Locate the cell with the specified text and output its (x, y) center coordinate. 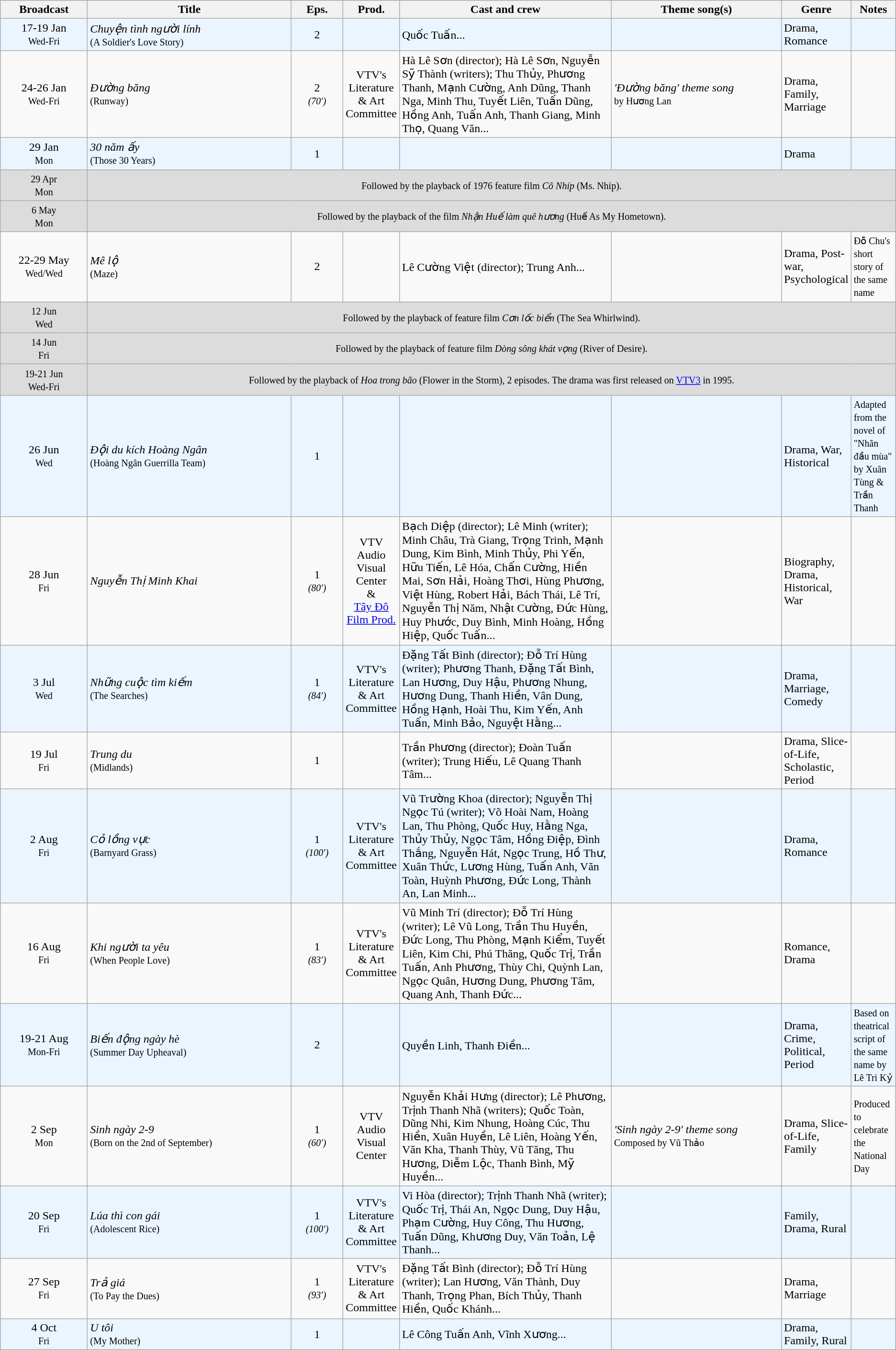
24-26 JanWed-Fri (44, 94)
4 OctFri (44, 1334)
28 JunFri (44, 581)
19-21 AugMon-Fri (44, 1045)
Khi người ta yêu (When People Love) (190, 954)
2 SepMon (44, 1136)
VTV Audio Visual Center&Tây Đô Film Prod. (371, 581)
Mê lộ (Maze) (190, 267)
Lê Công Tuấn Anh, Vĩnh Xương... (505, 1334)
22-29 MayWed/Wed (44, 267)
Đỗ Chu's short story of the same name (873, 267)
Followed by the playback of feature film Cơn lốc biển (The Sea Whirlwind). (492, 317)
Followed by the playback of the film Nhận Huế làm quê hương (Huế As My Hometown). (492, 216)
Drama, Marriage, Comedy (816, 688)
14 JunFri (44, 349)
Based on theatrical script of the same name by Lê Tri Kỷ (873, 1045)
Title (190, 10)
Trả giá (To Pay the Dues) (190, 1289)
Drama, Family, Marriage (816, 94)
26 JunWed (44, 456)
Broadcast (44, 10)
1(84′) (317, 688)
Đường băng (Runway) (190, 94)
Theme song(s) (696, 10)
Biography, Drama, Historical, War (816, 581)
Lúa thì con gái (Adolescent Rice) (190, 1222)
U tôi (My Mother) (190, 1334)
Adapted from the novel of "Nhãn đầu mùa" by Xuân Tùng & Trần Thanh (873, 456)
19-21 JunWed-Fri (44, 379)
Lê Cường Việt (director); Trung Anh... (505, 267)
16 AugFri (44, 954)
19 JulFri (44, 760)
1(80′) (317, 581)
Notes (873, 10)
Biến động ngày hè (Summer Day Upheaval) (190, 1045)
Followed by the playback of 1976 feature film Cô Nhíp (Ms. Nhíp). (492, 185)
Produced to celebrate the National Day (873, 1136)
27 SepFri (44, 1289)
Drama, Crime, Political, Period (816, 1045)
Nguyễn Thị Minh Khai (190, 581)
Trần Phương (director); Đoàn Tuấn (writer); Trung Hiếu, Lê Quang Thanh Tâm... (505, 760)
Family, Drama, Rural (816, 1222)
Quyền Linh, Thanh Điền... (505, 1045)
VTV Audio Visual Center (371, 1136)
1(83′) (317, 954)
2 AugFri (44, 846)
'Sinh ngày 2-9' theme songComposed by Vũ Thảo (696, 1136)
Chuyện tình người lính (A Soldier's Love Story) (190, 34)
30 năm ấy (Those 30 Years) (190, 153)
Followed by the playback of Hoa trong bão (Flower in the Storm), 2 episodes. The drama was first released on VTV3 in 1995. (492, 379)
1(93′) (317, 1289)
1(60′) (317, 1136)
Prod. (371, 10)
Drama, War, Historical (816, 456)
Followed by the playback of feature film Dòng sông khát vọng (River of Desire). (492, 349)
Quốc Tuấn... (505, 34)
Romance, Drama (816, 954)
29 JanMon (44, 153)
Drama, Post-war, Psychological (816, 267)
Trung du (Midlands) (190, 760)
12 JunWed (44, 317)
'Đường băng' theme songby Hương Lan (696, 94)
Cast and crew (505, 10)
Drama, Marriage (816, 1289)
Drama, Slice-of-Life, Scholastic, Period (816, 760)
20 SepFri (44, 1222)
Drama, Slice-of-Life, Family (816, 1136)
6 MayMon (44, 216)
Drama (816, 153)
Sinh ngày 2-9 (Born on the 2nd of September) (190, 1136)
29 AprMon (44, 185)
Đội du kích Hoàng Ngân (Hoàng Ngân Guerrilla Team) (190, 456)
17-19 JanWed-Fri (44, 34)
Những cuộc tìm kiếm (The Searches) (190, 688)
3 JulWed (44, 688)
Drama, Family, Rural (816, 1334)
Eps. (317, 10)
2(70′) (317, 94)
Genre (816, 10)
Cỏ lồng vực (Barnyard Grass) (190, 846)
Đặng Tất Bình (director); Đỗ Trí Hùng (writer); Lan Hương, Văn Thành, Duy Thanh, Trọng Phan, Bích Thủy, Thanh Hiền, Quốc Khánh... (505, 1289)
